Provide the [X, Y] coordinate of the cell's center where the given text is located.  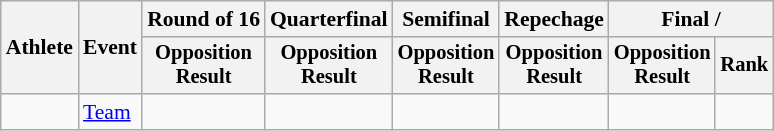
Quarterfinal [329, 19]
Athlete [40, 48]
Rank [744, 66]
Round of 16 [204, 19]
Final / [691, 19]
Team [110, 112]
Repechage [554, 19]
Event [110, 48]
Semifinal [446, 19]
